Capture the cell that displays the provided text and extract its [x, y] central coordinate. 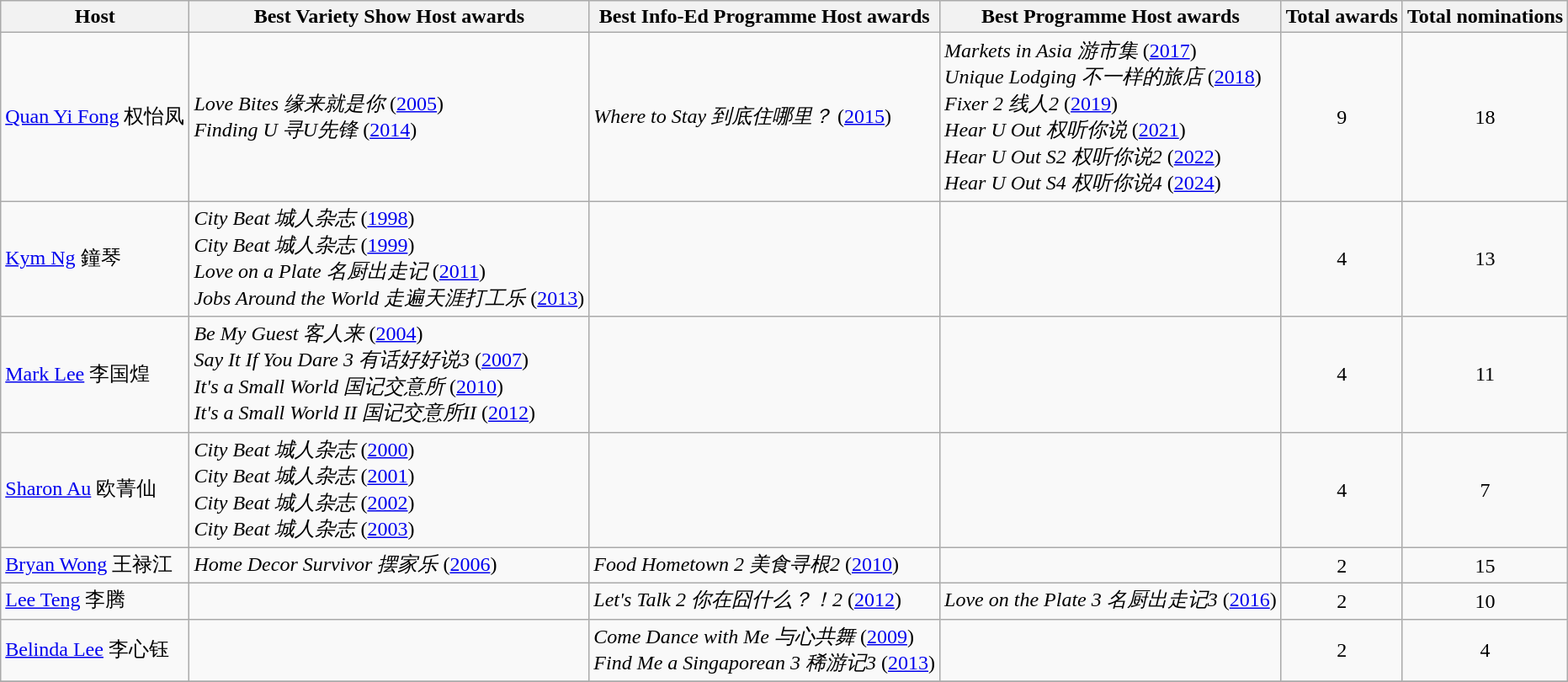
Best Programme Host awards [1111, 17]
Home Decor Survivor 摆家乐 (2006) [389, 566]
13 [1485, 259]
Bryan Wong 王禄江 [95, 566]
7 [1485, 490]
Lee Teng 李腾 [95, 601]
Sharon Au 欧菁仙 [95, 490]
City Beat 城人杂志 (2000)City Beat 城人杂志 (2001)City Beat 城人杂志 (2002)City Beat 城人杂志 (2003) [389, 490]
Host [95, 17]
10 [1485, 601]
Let's Talk 2 你在囧什么？！2 (2012) [764, 601]
Where to Stay 到底住哪里？ (2015) [764, 117]
Mark Lee 李国煌 [95, 374]
Be My Guest 客人来 (2004)Say It If You Dare 3 有话好好说3 (2007)It's a Small World 国记交意所 (2010)It's a Small World II 国记交意所II (2012) [389, 374]
Total nominations [1485, 17]
Best Info-Ed Programme Host awards [764, 17]
Love Bites 缘来就是你 (2005)Finding U 寻U先锋 (2014) [389, 117]
9 [1342, 117]
Best Variety Show Host awards [389, 17]
Quan Yi Fong 权怡凤 [95, 117]
Kym Ng 鐘琴 [95, 259]
18 [1485, 117]
Markets in Asia 游市集 (2017)Unique Lodging 不一样的旅店 (2018)Fixer 2 线人2 (2019)Hear U Out 权听你说 (2021)Hear U Out S2 权听你说2 (2022)Hear U Out S4 权听你说4 (2024) [1111, 117]
15 [1485, 566]
City Beat 城人杂志 (1998)City Beat 城人杂志 (1999)Love on a Plate 名厨出走记 (2011)Jobs Around the World 走遍天涯打工乐 (2013) [389, 259]
Food Hometown 2 美食寻根2 (2010) [764, 566]
Total awards [1342, 17]
Belinda Lee 李心钰 [95, 650]
Come Dance with Me 与心共舞 (2009)Find Me a Singaporean 3 稀游记3 (2013) [764, 650]
Love on the Plate 3 名厨出走记3 (2016) [1111, 601]
11 [1485, 374]
